From the cell containing the given text, extract its center point as (X, Y) coordinate. 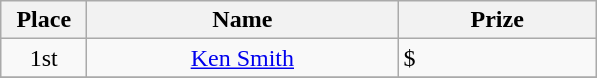
Prize (498, 20)
Name (242, 20)
Place (44, 20)
1st (44, 58)
Ken Smith (242, 58)
$ (498, 58)
